Pinpoint the cell where the given text exists, returning its (x, y) midpoint coordinate. 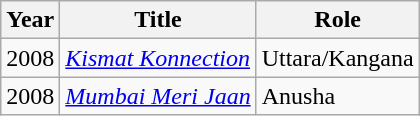
Mumbai Meri Jaan (158, 96)
Kismat Konnection (158, 58)
Role (338, 20)
Anusha (338, 96)
Uttara/Kangana (338, 58)
Year (30, 20)
Title (158, 20)
